Return (x, y) of the center of cell containing provided text 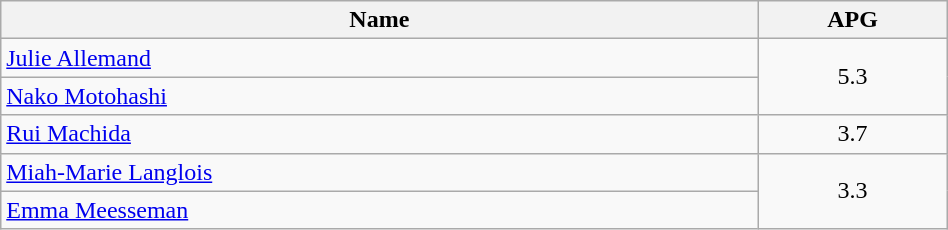
Julie Allemand (380, 58)
APG (852, 20)
5.3 (852, 77)
3.7 (852, 134)
Name (380, 20)
Emma Meesseman (380, 210)
Rui Machida (380, 134)
Miah-Marie Langlois (380, 172)
3.3 (852, 191)
Nako Motohashi (380, 96)
